Capture the cell that displays the provided text and extract its [X, Y] central coordinate. 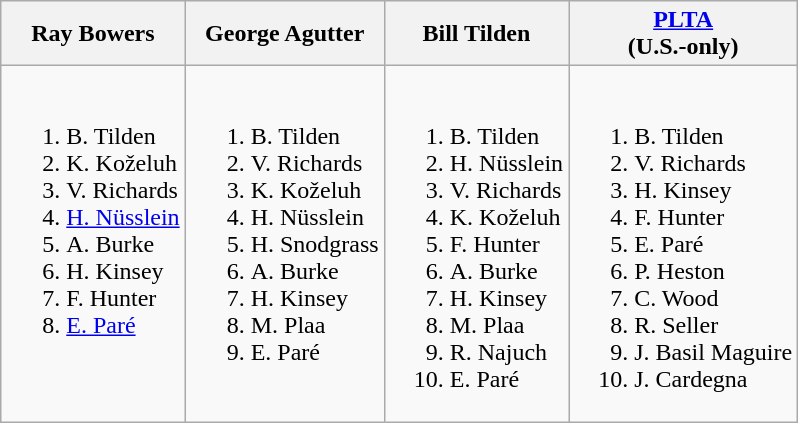
Bill Tilden [476, 34]
B. Tilden H. Nüsslein V. Richards K. Koželuh F. Hunter A. Burke H. Kinsey M. Plaa R. Najuch E. Paré [476, 244]
George Agutter [284, 34]
B. Tilden V. Richards H. Kinsey F. Hunter E. Paré P. Heston C. Wood R. Seller J. Basil Maguire J. Cardegna [684, 244]
B. Tilden K. Koželuh V. Richards H. Nüsslein A. Burke H. Kinsey F. Hunter E. Paré [93, 244]
Ray Bowers [93, 34]
B. Tilden V. Richards K. Koželuh H. Nüsslein H. Snodgrass A. Burke H. Kinsey M. Plaa E. Paré [284, 244]
PLTA(U.S.-only) [684, 34]
